Output the (X, Y) coordinate of the center of the cell containing the given text.  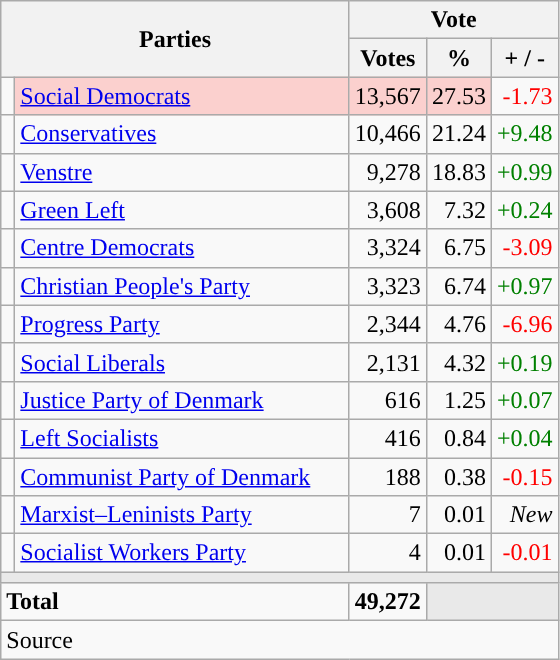
Communist Party of Denmark (182, 477)
4 (388, 553)
+0.04 (524, 438)
49,272 (388, 602)
% (458, 58)
-3.09 (524, 248)
-6.96 (524, 324)
+ / - (524, 58)
Centre Democrats (182, 248)
188 (388, 477)
Venstre (182, 172)
0.84 (458, 438)
6.74 (458, 286)
+0.97 (524, 286)
3,323 (388, 286)
Total (176, 602)
-1.73 (524, 96)
416 (388, 438)
1.25 (458, 400)
3,324 (388, 248)
Votes (388, 58)
18.83 (458, 172)
Green Left (182, 210)
New (524, 515)
-0.01 (524, 553)
Conservatives (182, 134)
21.24 (458, 134)
3,608 (388, 210)
616 (388, 400)
Justice Party of Denmark (182, 400)
-0.15 (524, 477)
Source (280, 640)
Social Democrats (182, 96)
2,131 (388, 362)
+0.24 (524, 210)
Marxist–Leninists Party (182, 515)
10,466 (388, 134)
4.76 (458, 324)
Socialist Workers Party (182, 553)
Progress Party (182, 324)
0.38 (458, 477)
+9.48 (524, 134)
27.53 (458, 96)
+0.07 (524, 400)
2,344 (388, 324)
+0.99 (524, 172)
7 (388, 515)
6.75 (458, 248)
7.32 (458, 210)
Parties (176, 39)
4.32 (458, 362)
Vote (454, 20)
+0.19 (524, 362)
Left Socialists (182, 438)
13,567 (388, 96)
Christian People's Party (182, 286)
Social Liberals (182, 362)
9,278 (388, 172)
